Identify which cell holds the provided text, then report its [X, Y] central coordinate. 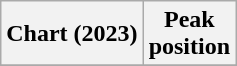
Peak position [189, 34]
Chart (2023) [72, 34]
